Identify which cell holds the provided text, then report its (X, Y) central coordinate. 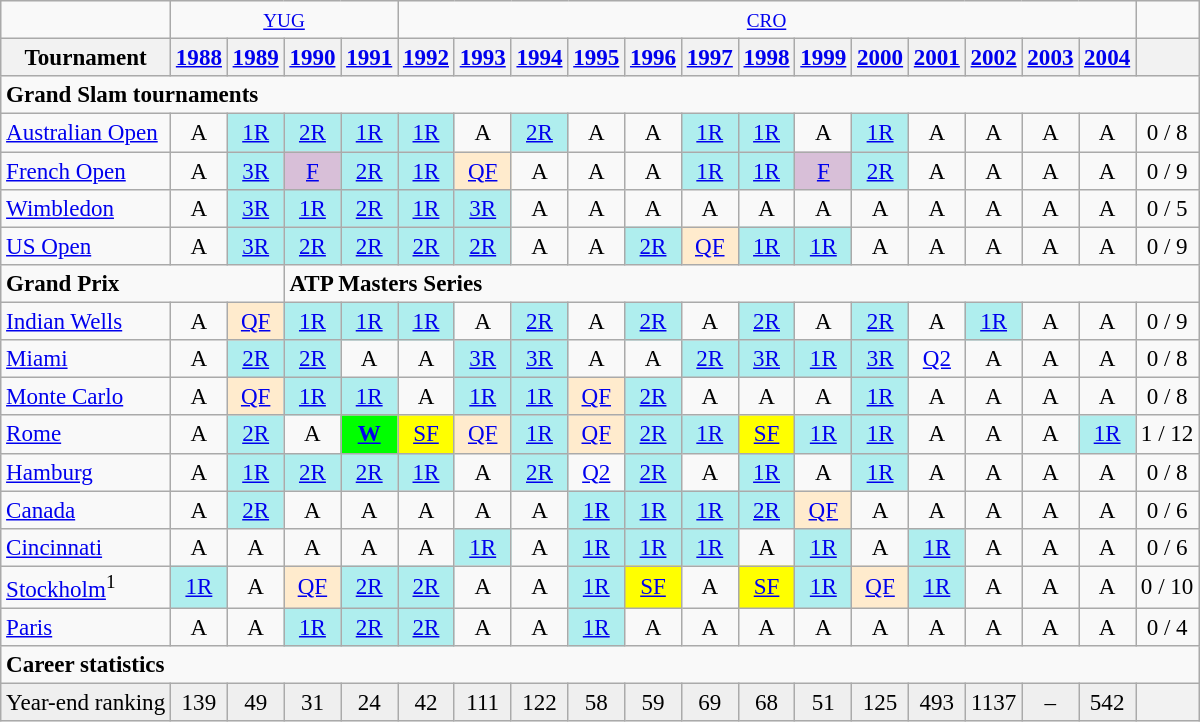
1137 (994, 703)
42 (426, 703)
– (1050, 703)
1997 (710, 58)
1 / 12 (1168, 435)
0 / 4 (1168, 628)
CRO (767, 20)
Hamburg (86, 472)
Australian Open (86, 133)
111 (482, 703)
58 (596, 703)
1995 (596, 58)
1994 (540, 58)
Indian Wells (86, 322)
49 (256, 703)
542 (1108, 703)
ATP Masters Series (742, 284)
Stockholm1 (86, 587)
Grand Slam tournaments (600, 95)
1989 (256, 58)
69 (710, 703)
24 (370, 703)
Year-end ranking (86, 703)
0 / 5 (1168, 209)
Cincinnati (86, 548)
1999 (824, 58)
51 (824, 703)
68 (766, 703)
2004 (1108, 58)
2001 (936, 58)
1988 (200, 58)
W (370, 435)
1990 (312, 58)
2003 (1050, 58)
YUG (284, 20)
1996 (654, 58)
Wimbledon (86, 209)
Paris (86, 628)
Tournament (86, 58)
Grand Prix (142, 284)
493 (936, 703)
139 (200, 703)
Monte Carlo (86, 397)
1991 (370, 58)
Rome (86, 435)
59 (654, 703)
Career statistics (600, 665)
31 (312, 703)
French Open (86, 171)
0 / 10 (1168, 587)
1998 (766, 58)
Miami (86, 359)
Canada (86, 510)
2000 (880, 58)
125 (880, 703)
US Open (86, 246)
1992 (426, 58)
122 (540, 703)
2002 (994, 58)
1993 (482, 58)
